Return [X, Y] of the center of cell containing provided text 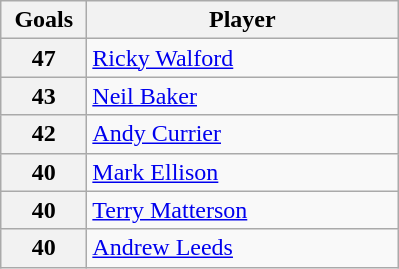
Terry Matterson [242, 210]
47 [44, 58]
Player [242, 20]
Neil Baker [242, 96]
Mark Ellison [242, 172]
43 [44, 96]
Ricky Walford [242, 58]
Andy Currier [242, 134]
42 [44, 134]
Goals [44, 20]
Andrew Leeds [242, 248]
